Search for the cell housing the specified text and yield its [x, y] center coordinate. 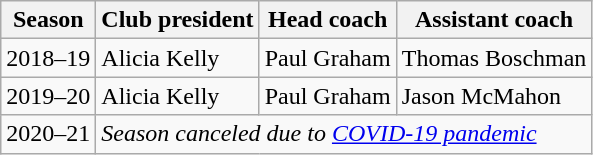
Assistant coach [494, 20]
Jason McMahon [494, 96]
Season [48, 20]
Club president [178, 20]
2020–21 [48, 134]
Thomas Boschman [494, 58]
2018–19 [48, 58]
Head coach [328, 20]
Season canceled due to COVID-19 pandemic [344, 134]
2019–20 [48, 96]
